Capture the cell that displays the provided text and extract its (X, Y) central coordinate. 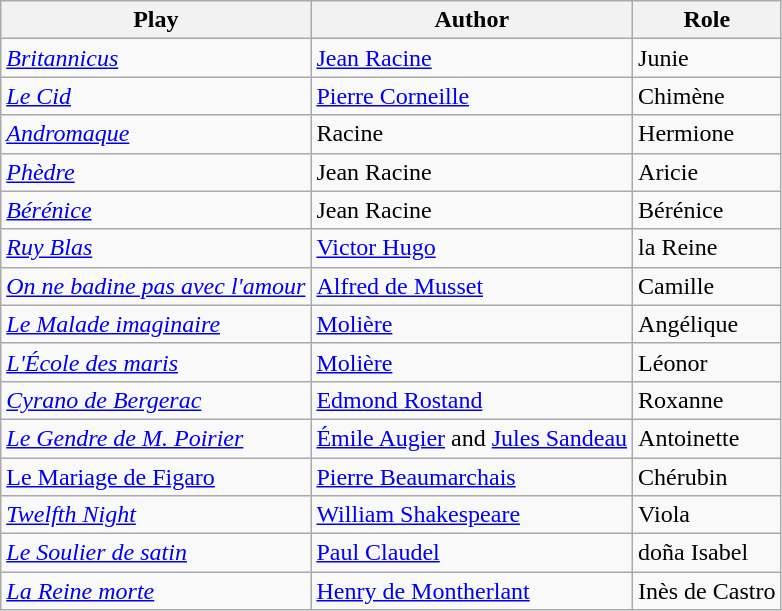
Author (472, 20)
Roxanne (707, 400)
Chimène (707, 96)
Viola (707, 515)
Britannicus (156, 58)
Léonor (707, 362)
Henry de Montherlant (472, 591)
La Reine morte (156, 591)
Play (156, 20)
Inès de Castro (707, 591)
Pierre Beaumarchais (472, 477)
Émile Augier and Jules Sandeau (472, 438)
Le Malade imaginaire (156, 324)
William Shakespeare (472, 515)
doña Isabel (707, 553)
Racine (472, 134)
Phèdre (156, 172)
Paul Claudel (472, 553)
Role (707, 20)
Chérubin (707, 477)
Aricie (707, 172)
Camille (707, 286)
Angélique (707, 324)
Alfred de Musset (472, 286)
Hermione (707, 134)
la Reine (707, 248)
Cyrano de Bergerac (156, 400)
L'École des maris (156, 362)
Le Cid (156, 96)
Ruy Blas (156, 248)
Victor Hugo (472, 248)
Andromaque (156, 134)
Le Mariage de Figaro (156, 477)
Twelfth Night (156, 515)
Edmond Rostand (472, 400)
Antoinette (707, 438)
Le Gendre de M. Poirier (156, 438)
Junie (707, 58)
Pierre Corneille (472, 96)
On ne badine pas avec l'amour (156, 286)
Le Soulier de satin (156, 553)
